Pinpoint the cell where the given text exists, returning its [X, Y] midpoint coordinate. 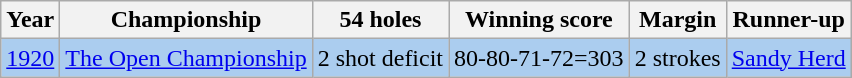
Margin [678, 20]
The Open Championship [186, 58]
54 holes [380, 20]
1920 [30, 58]
Year [30, 20]
Winning score [540, 20]
Sandy Herd [788, 58]
Runner-up [788, 20]
Championship [186, 20]
80-80-71-72=303 [540, 58]
2 shot deficit [380, 58]
2 strokes [678, 58]
